Return [x, y] of the center of cell containing provided text 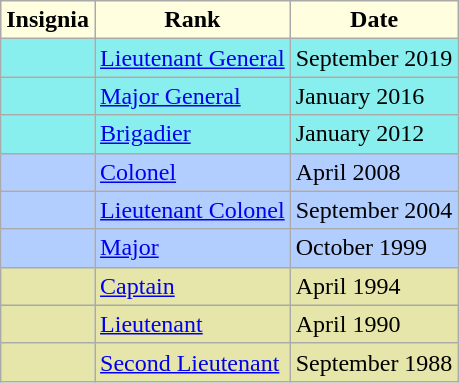
Major General [193, 96]
Major [193, 248]
September 2004 [374, 210]
Lieutenant General [193, 58]
April 1990 [374, 324]
Date [374, 20]
Rank [193, 20]
Lieutenant [193, 324]
Lieutenant Colonel [193, 210]
January 2012 [374, 134]
Insignia [48, 20]
October 1999 [374, 248]
April 2008 [374, 172]
Captain [193, 286]
September 2019 [374, 58]
Second Lieutenant [193, 362]
April 1994 [374, 286]
January 2016 [374, 96]
Colonel [193, 172]
September 1988 [374, 362]
Brigadier [193, 134]
